Return the (X, Y) coordinate for the center point of the cell that contains the specified text.  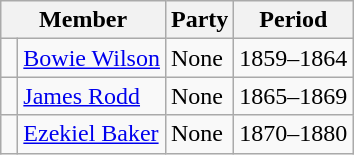
Party (199, 20)
1859–1864 (294, 58)
1865–1869 (294, 96)
Period (294, 20)
Ezekiel Baker (92, 134)
Bowie Wilson (92, 58)
Member (84, 20)
1870–1880 (294, 134)
James Rodd (92, 96)
